Capture the cell that displays the provided text and extract its (X, Y) central coordinate. 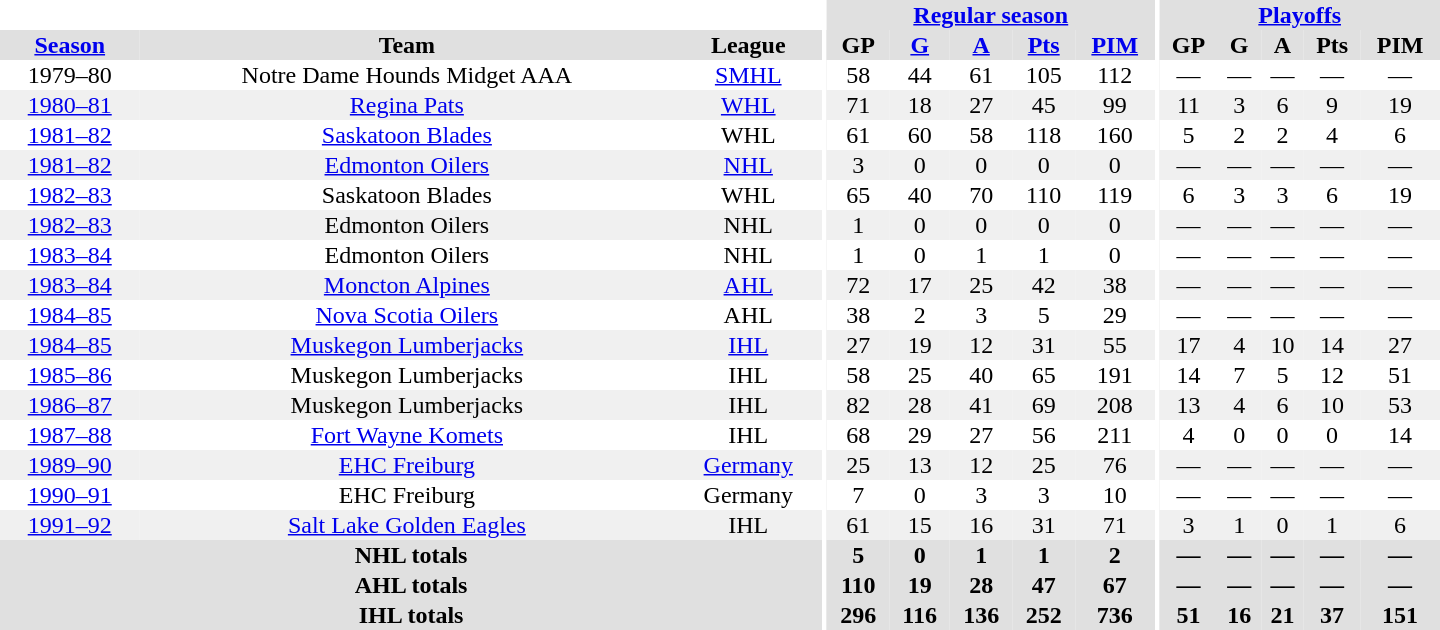
Moncton Alpines (406, 285)
9 (1332, 105)
1986–87 (70, 405)
SMHL (748, 75)
69 (1044, 405)
736 (1115, 615)
53 (1400, 405)
99 (1115, 105)
NHL totals (411, 555)
56 (1044, 435)
82 (858, 405)
60 (920, 135)
72 (858, 285)
Regina Pats (406, 105)
296 (858, 615)
1989–90 (70, 465)
252 (1044, 615)
42 (1044, 285)
11 (1188, 105)
Playoffs (1300, 15)
Regular season (991, 15)
37 (1332, 615)
136 (982, 615)
1991–92 (70, 525)
1985–86 (70, 375)
191 (1115, 375)
Notre Dame Hounds Midget AAA (406, 75)
IHL totals (411, 615)
Fort Wayne Komets (406, 435)
68 (858, 435)
18 (920, 105)
112 (1115, 75)
1987–88 (70, 435)
Team (406, 45)
21 (1282, 615)
151 (1400, 615)
47 (1044, 585)
Salt Lake Golden Eagles (406, 525)
Nova Scotia Oilers (406, 315)
55 (1115, 345)
AHL totals (411, 585)
1990–91 (70, 495)
70 (982, 195)
105 (1044, 75)
League (748, 45)
208 (1115, 405)
67 (1115, 585)
1980–81 (70, 105)
119 (1115, 195)
116 (920, 615)
45 (1044, 105)
44 (920, 75)
Season (70, 45)
41 (982, 405)
1979–80 (70, 75)
76 (1115, 465)
15 (920, 525)
211 (1115, 435)
118 (1044, 135)
160 (1115, 135)
